Find where the given text appears and provide that cell's center as [X, Y] coordinate. 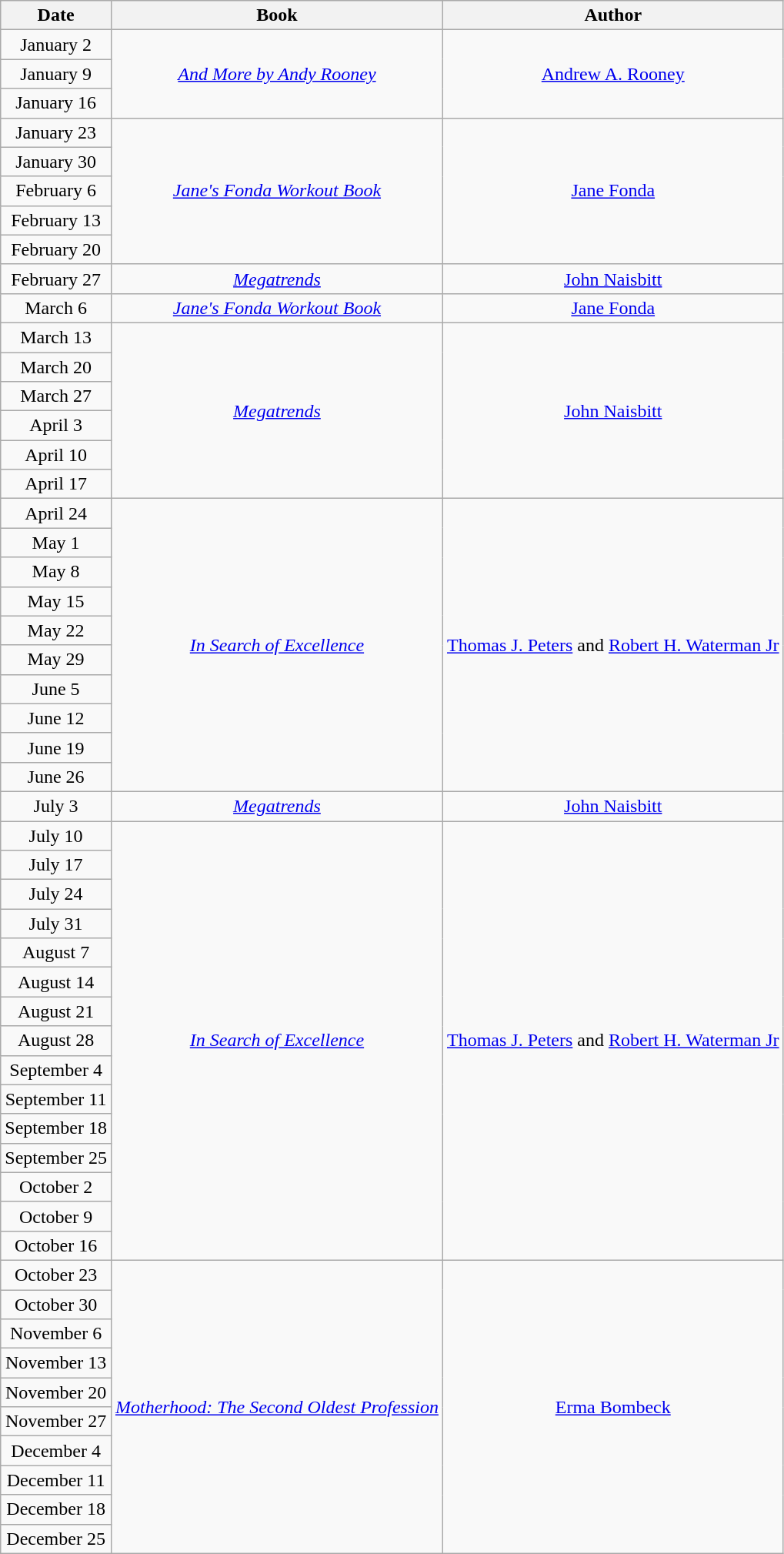
February 27 [56, 279]
January 23 [56, 132]
December 4 [56, 1451]
Motherhood: The Second Oldest Profession [277, 1407]
February 6 [56, 191]
November 20 [56, 1392]
October 2 [56, 1187]
October 30 [56, 1305]
And More by Andy Rooney [277, 74]
July 17 [56, 865]
February 13 [56, 220]
April 17 [56, 484]
January 30 [56, 162]
May 1 [56, 543]
May 15 [56, 601]
November 27 [56, 1422]
June 19 [56, 747]
June 5 [56, 689]
Book [277, 15]
July 31 [56, 924]
October 23 [56, 1275]
January 2 [56, 45]
September 4 [56, 1070]
October 16 [56, 1245]
December 11 [56, 1480]
March 20 [56, 367]
June 26 [56, 777]
January 16 [56, 103]
September 25 [56, 1158]
October 9 [56, 1216]
November 6 [56, 1334]
Date [56, 15]
September 11 [56, 1099]
April 10 [56, 455]
July 24 [56, 894]
May 22 [56, 630]
July 3 [56, 806]
May 8 [56, 572]
July 10 [56, 835]
December 25 [56, 1539]
April 24 [56, 513]
November 13 [56, 1363]
August 28 [56, 1041]
March 6 [56, 308]
January 9 [56, 74]
March 13 [56, 337]
September 18 [56, 1128]
Andrew A. Rooney [612, 74]
August 7 [56, 953]
Author [612, 15]
Erma Bombeck [612, 1407]
August 14 [56, 982]
April 3 [56, 426]
December 18 [56, 1509]
March 27 [56, 396]
February 20 [56, 249]
May 29 [56, 660]
June 12 [56, 718]
August 21 [56, 1011]
